Search for the cell housing the specified text and yield its (x, y) center coordinate. 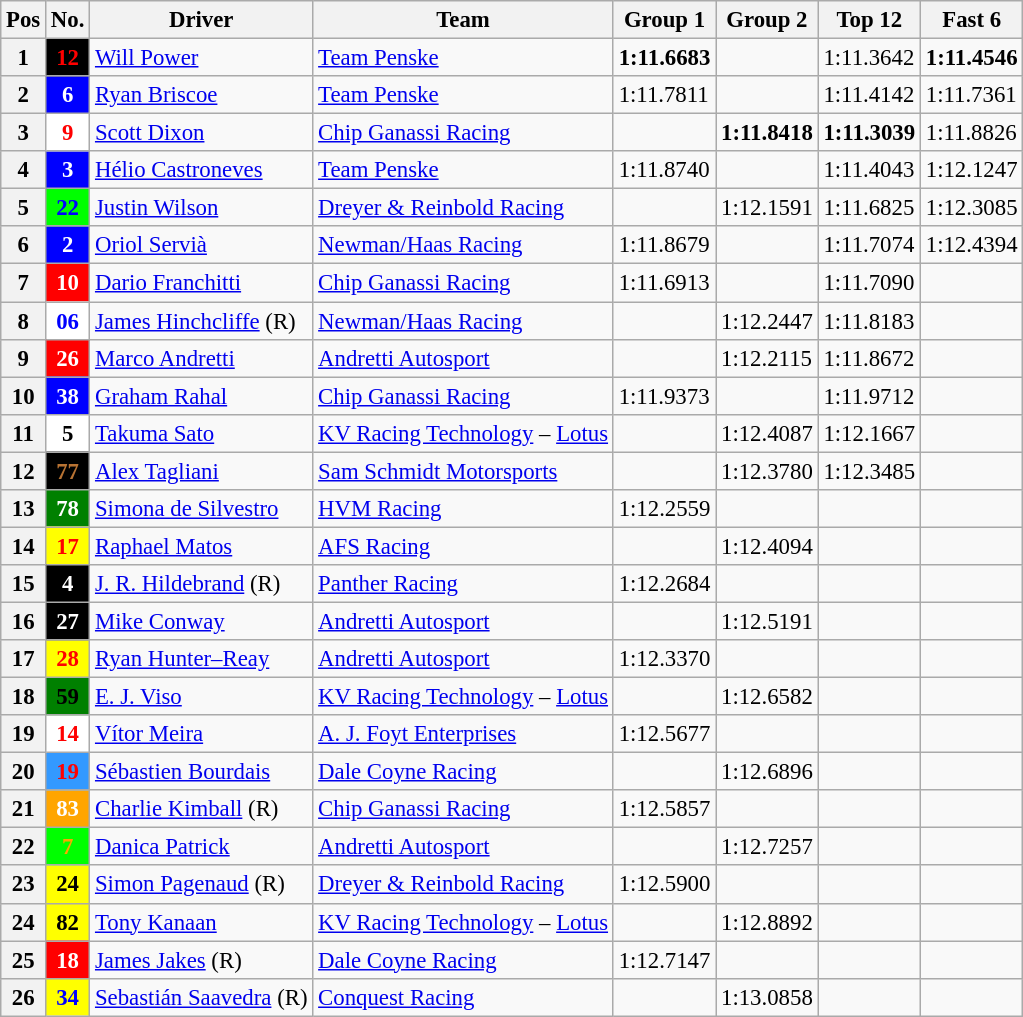
Ryan Hunter–Reay (202, 659)
1:11.9373 (664, 396)
1:12.1667 (869, 433)
1:12.3085 (971, 208)
Oriol Servià (202, 245)
1:12.5857 (664, 809)
1:12.7257 (767, 847)
8 (24, 321)
1:12.2115 (767, 358)
1:11.6825 (869, 208)
1:12.5191 (767, 621)
Group 1 (664, 20)
1:12.3370 (664, 659)
06 (68, 321)
15 (24, 584)
Simona de Silvestro (202, 509)
20 (24, 772)
Vítor Meira (202, 734)
1:11.8418 (767, 133)
E. J. Viso (202, 697)
Driver (202, 20)
James Hinchcliffe (R) (202, 321)
1 (24, 58)
HVM Racing (464, 509)
1:11.8672 (869, 358)
1:13.0858 (767, 997)
1:12.3485 (869, 471)
Charlie Kimball (R) (202, 809)
25 (24, 960)
Mike Conway (202, 621)
34 (68, 997)
23 (24, 885)
Alex Tagliani (202, 471)
1:11.3039 (869, 133)
1:12.5900 (664, 885)
Danica Patrick (202, 847)
1:11.8826 (971, 133)
1:12.4394 (971, 245)
Panther Racing (464, 584)
59 (68, 697)
Graham Rahal (202, 396)
Simon Pagenaud (R) (202, 885)
1:11.4546 (971, 58)
1:12.7147 (664, 960)
11 (24, 433)
James Jakes (R) (202, 960)
Sebastián Saavedra (R) (202, 997)
Will Power (202, 58)
1:12.5677 (664, 734)
1:12.3780 (767, 471)
1:12.6896 (767, 772)
1:11.7361 (971, 95)
1:11.6913 (664, 283)
1:11.8679 (664, 245)
1:11.9712 (869, 396)
Team (464, 20)
1:11.3642 (869, 58)
Sébastien Bourdais (202, 772)
1:12.2684 (664, 584)
1:12.1591 (767, 208)
Group 2 (767, 20)
1:12.4094 (767, 546)
Hélio Castroneves (202, 170)
1:12.6582 (767, 697)
21 (24, 809)
1:11.4043 (869, 170)
83 (68, 809)
1:11.7074 (869, 245)
Tony Kanaan (202, 922)
1:12.4087 (767, 433)
Justin Wilson (202, 208)
78 (68, 509)
No. (68, 20)
82 (68, 922)
1:12.2559 (664, 509)
Takuma Sato (202, 433)
1:11.4142 (869, 95)
Fast 6 (971, 20)
AFS Racing (464, 546)
1:11.8183 (869, 321)
Scott Dixon (202, 133)
1:11.6683 (664, 58)
28 (68, 659)
1:11.7811 (664, 95)
Dario Franchitti (202, 283)
Ryan Briscoe (202, 95)
77 (68, 471)
1:12.8892 (767, 922)
J. R. Hildebrand (R) (202, 584)
16 (24, 621)
1:11.8740 (664, 170)
38 (68, 396)
Top 12 (869, 20)
27 (68, 621)
A. J. Foyt Enterprises (464, 734)
1:12.1247 (971, 170)
1:12.2447 (767, 321)
Conquest Racing (464, 997)
1:11.7090 (869, 283)
Marco Andretti (202, 358)
Pos (24, 20)
Raphael Matos (202, 546)
13 (24, 509)
Sam Schmidt Motorsports (464, 471)
